For the text-containing cell, return its midpoint in [X, Y] coordinate format. 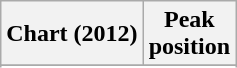
Chart (2012) [72, 34]
Peakposition [189, 34]
